From the cell containing the given text, extract its center point as (X, Y) coordinate. 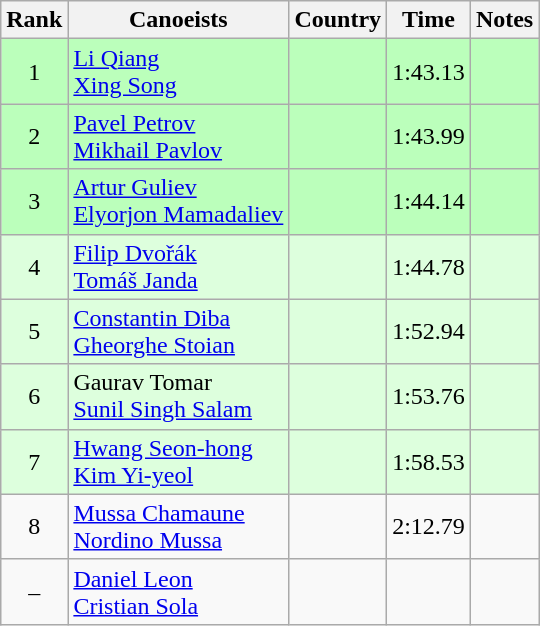
Filip DvořákTomáš Janda (178, 266)
Hwang Seon-hongKim Yi-yeol (178, 462)
5 (34, 332)
Country (338, 20)
Rank (34, 20)
1:58.53 (429, 462)
3 (34, 202)
– (34, 592)
1:44.78 (429, 266)
1:43.99 (429, 136)
Notes (504, 20)
2:12.79 (429, 526)
1:44.14 (429, 202)
Li QiangXing Song (178, 72)
Artur GulievElyorjon Mamadaliev (178, 202)
8 (34, 526)
1 (34, 72)
Canoeists (178, 20)
7 (34, 462)
Constantin DibaGheorghe Stoian (178, 332)
4 (34, 266)
1:52.94 (429, 332)
1:53.76 (429, 396)
Daniel LeonCristian Sola (178, 592)
6 (34, 396)
Pavel PetrovMikhail Pavlov (178, 136)
2 (34, 136)
Mussa ChamauneNordino Mussa (178, 526)
Time (429, 20)
Gaurav TomarSunil Singh Salam (178, 396)
1:43.13 (429, 72)
